Search for the cell housing the specified text and yield its [X, Y] center coordinate. 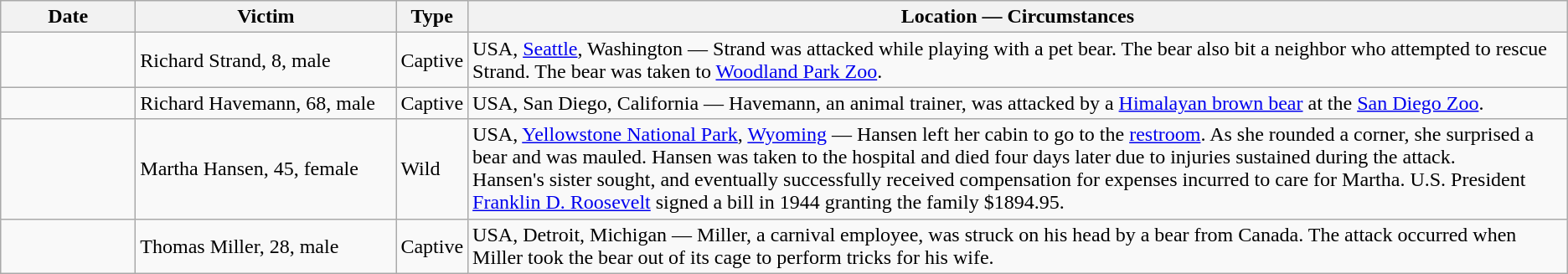
Location — Circumstances [1019, 17]
Victim [266, 17]
Type [432, 17]
Richard Havemann, 68, male [266, 103]
Wild [432, 169]
Martha Hansen, 45, female [266, 169]
Date [69, 17]
USA, San Diego, California — Havemann, an animal trainer, was attacked by a Himalayan brown bear at the San Diego Zoo. [1019, 103]
Richard Strand, 8, male [266, 60]
Thomas Miller, 28, male [266, 246]
